Determine the [X, Y] coordinate at the center of the cell enclosing the given text.  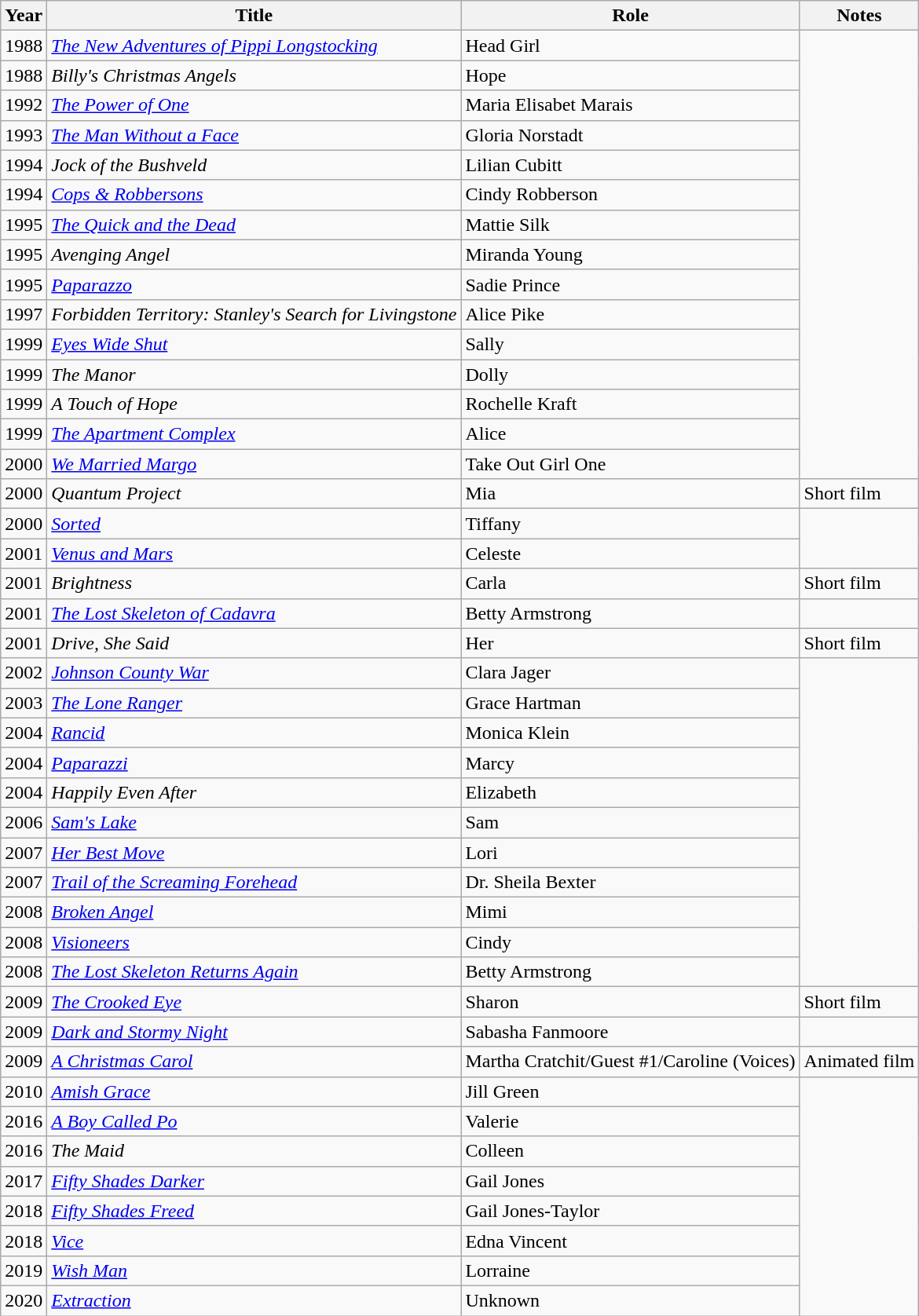
Jock of the Bushveld [254, 165]
Sadie Prince [630, 284]
Notes [859, 16]
Her [630, 643]
Cindy Robberson [630, 195]
Paparazzi [254, 762]
Wish Man [254, 1270]
2010 [24, 1091]
Valerie [630, 1121]
The Crooked Eye [254, 1002]
Role [630, 16]
Paparazzo [254, 284]
Lilian Cubitt [630, 165]
Brightness [254, 583]
Hope [630, 75]
Rochelle Kraft [630, 404]
Dr. Sheila Bexter [630, 883]
Amish Grace [254, 1091]
A Christmas Carol [254, 1062]
2003 [24, 703]
2017 [24, 1181]
A Boy Called Po [254, 1121]
Forbidden Territory: Stanley's Search for Livingstone [254, 314]
Her Best Move [254, 852]
We Married Margo [254, 464]
The New Adventures of Pippi Longstocking [254, 46]
The Maid [254, 1151]
Monica Klein [630, 733]
A Touch of Hope [254, 404]
Gloria Norstadt [630, 135]
2019 [24, 1270]
2020 [24, 1300]
Gail Jones-Taylor [630, 1211]
Rancid [254, 733]
1992 [24, 105]
The Apartment Complex [254, 434]
Avenging Angel [254, 254]
Vice [254, 1241]
The Lone Ranger [254, 703]
Mimi [630, 912]
Sam's Lake [254, 822]
Alice [630, 434]
Eyes Wide Shut [254, 344]
Celeste [630, 554]
Billy's Christmas Angels [254, 75]
Title [254, 16]
The Manor [254, 375]
Miranda Young [630, 254]
The Lost Skeleton of Cadavra [254, 613]
Colleen [630, 1151]
Dark and Stormy Night [254, 1032]
Cops & Robbersons [254, 195]
Marcy [630, 762]
Sabasha Fanmoore [630, 1032]
Grace Hartman [630, 703]
Sam [630, 822]
Elizabeth [630, 792]
Dolly [630, 375]
Jill Green [630, 1091]
The Man Without a Face [254, 135]
1993 [24, 135]
Mia [630, 494]
Trail of the Screaming Forehead [254, 883]
Head Girl [630, 46]
Mattie Silk [630, 225]
Tiffany [630, 524]
2006 [24, 822]
2002 [24, 673]
Cindy [630, 942]
Take Out Girl One [630, 464]
The Power of One [254, 105]
Venus and Mars [254, 554]
Lorraine [630, 1270]
Broken Angel [254, 912]
Quantum Project [254, 494]
The Quick and the Dead [254, 225]
The Lost Skeleton Returns Again [254, 972]
Fifty Shades Darker [254, 1181]
Fifty Shades Freed [254, 1211]
Extraction [254, 1300]
Alice Pike [630, 314]
Carla [630, 583]
Gail Jones [630, 1181]
Year [24, 16]
Drive, She Said [254, 643]
Sharon [630, 1002]
1997 [24, 314]
Visioneers [254, 942]
Happily Even After [254, 792]
Sorted [254, 524]
Sally [630, 344]
Edna Vincent [630, 1241]
Martha Cratchit/Guest #1/Caroline (Voices) [630, 1062]
Unknown [630, 1300]
Lori [630, 852]
Animated film [859, 1062]
Maria Elisabet Marais [630, 105]
Johnson County War [254, 673]
Clara Jager [630, 673]
